Pinpoint the cell where the given text exists, returning its (X, Y) midpoint coordinate. 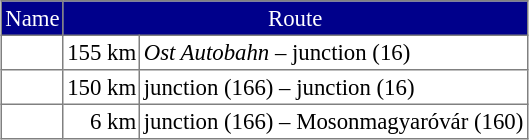
junction (166) – junction (16) (334, 87)
junction (166) – Mosonmagyaróvár (160) (334, 121)
Name (33, 18)
155 km (101, 52)
150 km (101, 87)
Route (295, 18)
Ost Autobahn – junction (16) (334, 52)
6 km (101, 121)
